Capture the cell that displays the provided text and extract its (x, y) central coordinate. 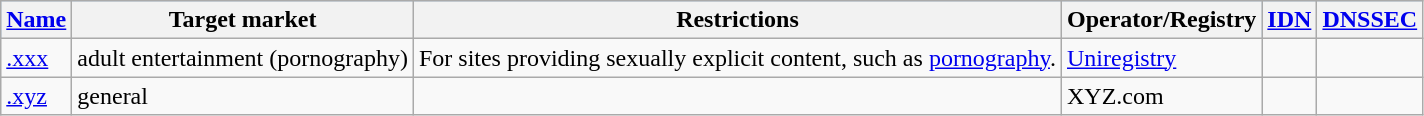
.xyz (36, 96)
For sites providing sexually explicit content, such as pornography. (737, 58)
adult entertainment (pornography) (243, 58)
XYZ.com (1161, 96)
Name (36, 20)
IDN (1290, 20)
general (243, 96)
Target market (243, 20)
.xxx (36, 58)
Operator/Registry (1161, 20)
Uniregistry (1161, 58)
Restrictions (737, 20)
DNSSEC (1370, 20)
